Pinpoint the cell where the given text exists, returning its [X, Y] midpoint coordinate. 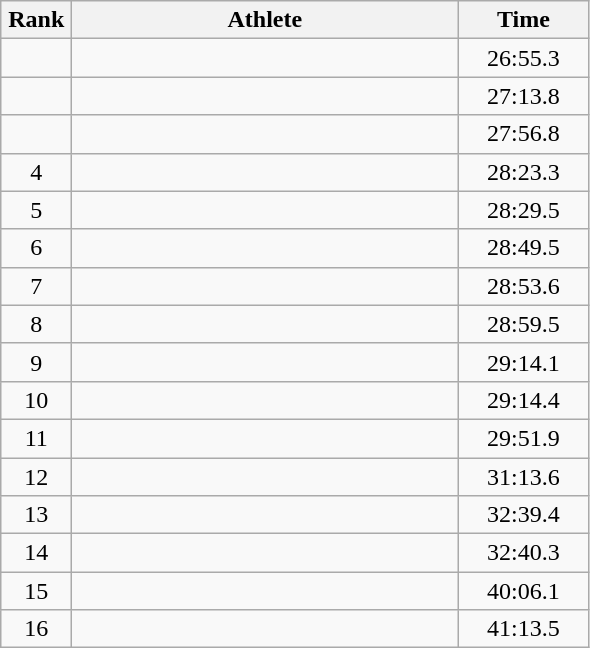
29:14.4 [524, 400]
8 [36, 324]
32:39.4 [524, 515]
11 [36, 438]
29:14.1 [524, 362]
27:56.8 [524, 134]
28:53.6 [524, 286]
26:55.3 [524, 58]
28:29.5 [524, 210]
27:13.8 [524, 96]
28:49.5 [524, 248]
6 [36, 248]
Rank [36, 20]
14 [36, 553]
13 [36, 515]
9 [36, 362]
Athlete [265, 20]
32:40.3 [524, 553]
7 [36, 286]
28:23.3 [524, 172]
15 [36, 591]
12 [36, 477]
29:51.9 [524, 438]
5 [36, 210]
10 [36, 400]
41:13.5 [524, 629]
4 [36, 172]
28:59.5 [524, 324]
16 [36, 629]
31:13.6 [524, 477]
40:06.1 [524, 591]
Time [524, 20]
